Search for the cell housing the specified text and yield its [x, y] center coordinate. 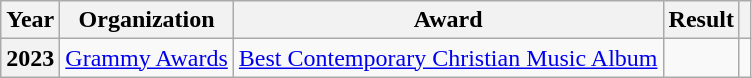
Result [701, 20]
Grammy Awards [147, 58]
Award [448, 20]
Year [30, 20]
Best Contemporary Christian Music Album [448, 58]
2023 [30, 58]
Organization [147, 20]
